From the cell containing the given text, extract its center point as (X, Y) coordinate. 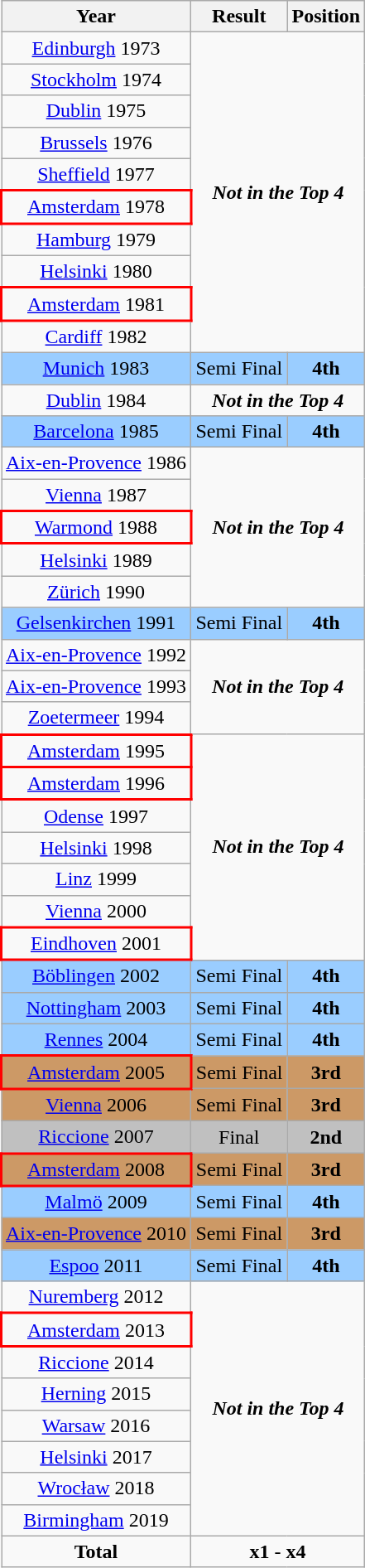
Position (326, 17)
Dublin 1975 (96, 111)
Brussels 1976 (96, 143)
Aix-en-Provence 1986 (96, 463)
Riccione 2014 (96, 1362)
Munich 1983 (96, 368)
Riccione 2007 (96, 1137)
Odense 1997 (96, 815)
Amsterdam 2008 (96, 1169)
Stockholm 1974 (96, 80)
Warsaw 2016 (96, 1425)
Linz 1999 (96, 879)
Böblingen 2002 (96, 976)
x1 - x4 (278, 1551)
Barcelona 1985 (96, 432)
Birmingham 2019 (96, 1520)
Dublin 1984 (96, 400)
Amsterdam 2005 (96, 1072)
Warmond 1988 (96, 527)
Aix-en-Provence 2010 (96, 1234)
Hamburg 1979 (96, 239)
Helsinki 1980 (96, 272)
Cardiff 1982 (96, 336)
Helsinki 1998 (96, 848)
Amsterdam 1995 (96, 751)
Vienna 1987 (96, 496)
Aix-en-Provence 1992 (96, 655)
Eindhoven 2001 (96, 944)
Helsinki 2017 (96, 1457)
Wrocław 2018 (96, 1488)
Total (96, 1551)
Vienna 2000 (96, 912)
Malmö 2009 (96, 1202)
Sheffield 1977 (96, 174)
Amsterdam 1978 (96, 207)
Final (239, 1137)
Zoetermeer 1994 (96, 718)
Result (239, 17)
Rennes 2004 (96, 1039)
Espoo 2011 (96, 1266)
Amsterdam 1981 (96, 304)
Amsterdam 1996 (96, 784)
Gelsenkirchen 1991 (96, 623)
Aix-en-Provence 1993 (96, 686)
Zürich 1990 (96, 592)
Vienna 2006 (96, 1106)
2nd (326, 1137)
Year (96, 17)
Helsinki 1989 (96, 560)
Nottingham 2003 (96, 1008)
Edinburgh 1973 (96, 48)
Nuremberg 2012 (96, 1298)
Herning 2015 (96, 1394)
Amsterdam 2013 (96, 1330)
